Scan for the cell matching the given text and deliver its (x, y) coordinate at center. 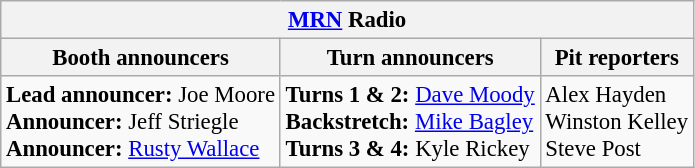
Turns 1 & 2: Dave MoodyBackstretch: Mike BagleyTurns 3 & 4: Kyle Rickey (410, 122)
Booth announcers (141, 58)
Pit reporters (616, 58)
MRN Radio (348, 20)
Alex HaydenWinston KelleySteve Post (616, 122)
Lead announcer: Joe MooreAnnouncer: Jeff StriegleAnnouncer: Rusty Wallace (141, 122)
Turn announcers (410, 58)
